Locate the cell with the specified text and output its (X, Y) center coordinate. 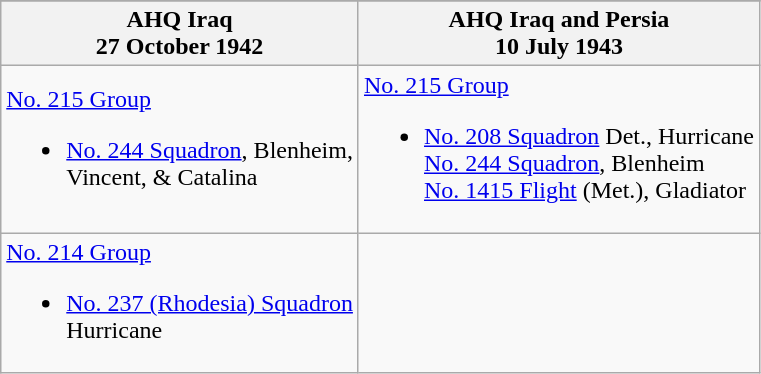
No. 214 GroupNo. 237 (Rhodesia) Squadron Hurricane (180, 303)
No. 215 GroupNo. 208 Squadron Det., HurricaneNo. 244 Squadron, BlenheimNo. 1415 Flight (Met.), Gladiator (558, 150)
AHQ Iraq and Persia10 July 1943 (558, 34)
AHQ Iraq 27 October 1942 (180, 34)
No. 215 GroupNo. 244 Squadron, Blenheim,Vincent, & Catalina (180, 150)
